Locate the cell with the specified text and output its (x, y) center coordinate. 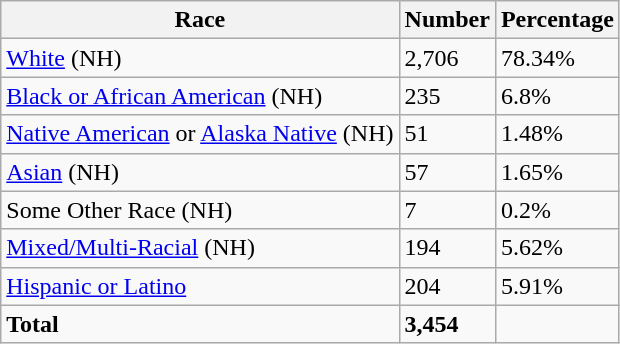
Number (447, 20)
78.34% (557, 58)
235 (447, 96)
Black or African American (NH) (200, 96)
3,454 (447, 324)
Percentage (557, 20)
5.91% (557, 286)
Mixed/Multi-Racial (NH) (200, 248)
7 (447, 210)
2,706 (447, 58)
1.48% (557, 134)
204 (447, 286)
51 (447, 134)
Hispanic or Latino (200, 286)
6.8% (557, 96)
5.62% (557, 248)
Some Other Race (NH) (200, 210)
57 (447, 172)
Asian (NH) (200, 172)
White (NH) (200, 58)
1.65% (557, 172)
Race (200, 20)
Native American or Alaska Native (NH) (200, 134)
0.2% (557, 210)
Total (200, 324)
194 (447, 248)
